Return the [x, y] coordinate for the center point of the cell that contains the specified text.  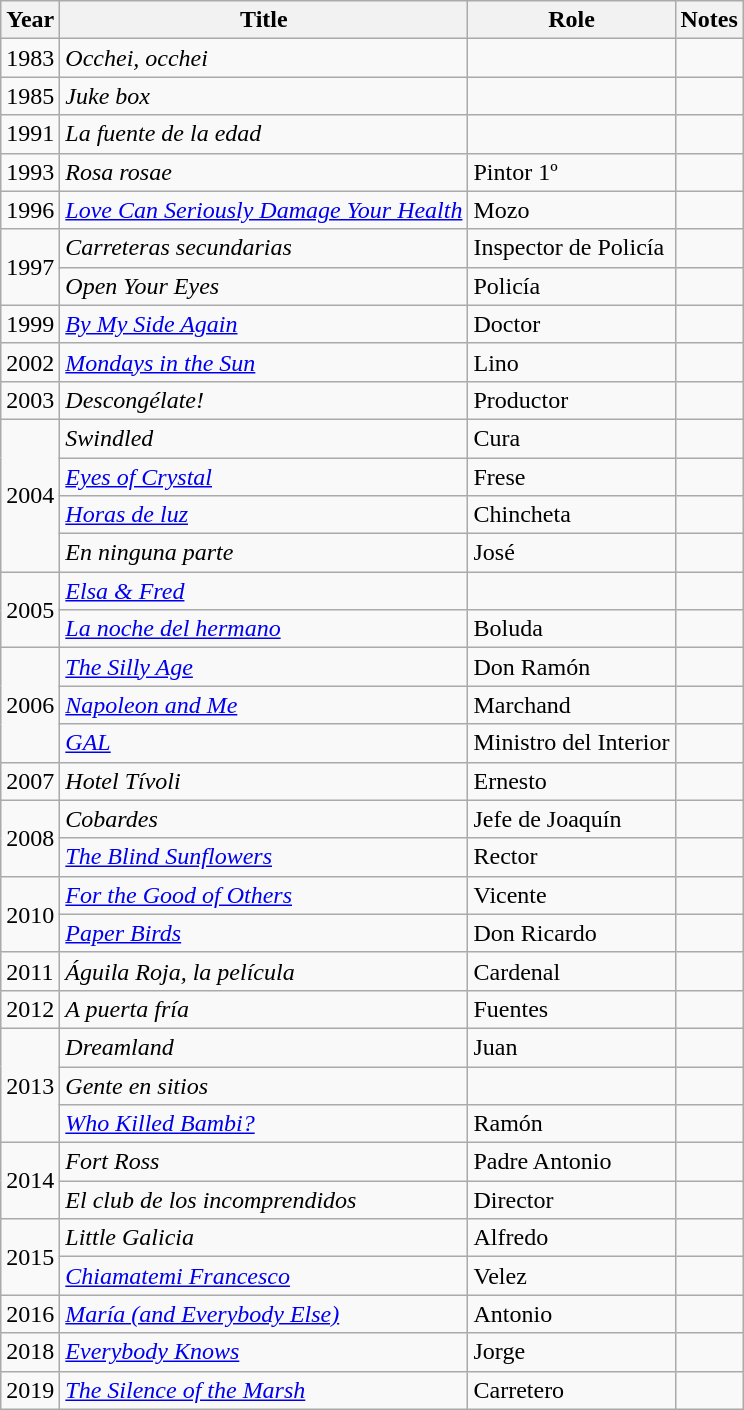
Alfredo [572, 1238]
Ernesto [572, 781]
Cura [572, 438]
1991 [30, 134]
Águila Roja, la película [264, 971]
1983 [30, 58]
María (and Everybody Else) [264, 1314]
Juke box [264, 96]
The Blind Sunflowers [264, 857]
Chincheta [572, 515]
Productor [572, 400]
Velez [572, 1276]
2005 [30, 610]
Carretero [572, 1390]
2016 [30, 1314]
Ramón [572, 1124]
Antonio [572, 1314]
Don Ramón [572, 667]
GAL [264, 743]
2003 [30, 400]
La noche del hermano [264, 629]
Rector [572, 857]
Notes [709, 20]
The Silly Age [264, 667]
Gente en sitios [264, 1085]
Love Can Seriously Damage Your Health [264, 210]
2007 [30, 781]
2002 [30, 362]
1997 [30, 267]
Descongélate! [264, 400]
A puerta fría [264, 1009]
Open Your Eyes [264, 286]
2008 [30, 838]
1993 [30, 172]
Policía [572, 286]
The Silence of the Marsh [264, 1390]
Little Galicia [264, 1238]
José [572, 553]
Inspector de Policía [572, 248]
Everybody Knows [264, 1352]
2014 [30, 1181]
Horas de luz [264, 515]
1999 [30, 324]
Year [30, 20]
Boluda [572, 629]
By My Side Again [264, 324]
2013 [30, 1085]
Swindled [264, 438]
Cobardes [264, 819]
El club de los incomprendidos [264, 1200]
Title [264, 20]
Cardenal [572, 971]
2006 [30, 705]
Fort Ross [264, 1162]
2019 [30, 1390]
1985 [30, 96]
Mozo [572, 210]
Doctor [572, 324]
Occhei, occhei [264, 58]
2015 [30, 1257]
Paper Birds [264, 933]
Hotel Tívoli [264, 781]
Who Killed Bambi? [264, 1124]
Dreamland [264, 1047]
La fuente de la edad [264, 134]
Padre Antonio [572, 1162]
Ministro del Interior [572, 743]
Lino [572, 362]
Napoleon and Me [264, 705]
Don Ricardo [572, 933]
For the Good of Others [264, 895]
En ninguna parte [264, 553]
Jorge [572, 1352]
Mondays in the Sun [264, 362]
Frese [572, 477]
Elsa & Fred [264, 591]
Role [572, 20]
Fuentes [572, 1009]
1996 [30, 210]
2018 [30, 1352]
2012 [30, 1009]
2011 [30, 971]
Carreteras secundarias [264, 248]
Director [572, 1200]
2004 [30, 495]
Pintor 1º [572, 172]
Chiamatemi Francesco [264, 1276]
2010 [30, 914]
Juan [572, 1047]
Vicente [572, 895]
Rosa rosae [264, 172]
Marchand [572, 705]
Eyes of Crystal [264, 477]
Jefe de Joaquín [572, 819]
